Return [X, Y] of the center of cell containing provided text 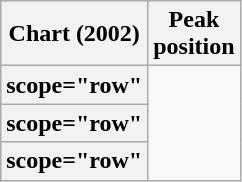
Chart (2002) [74, 34]
Peakposition [194, 34]
